Search for the cell housing the specified text and yield its (x, y) center coordinate. 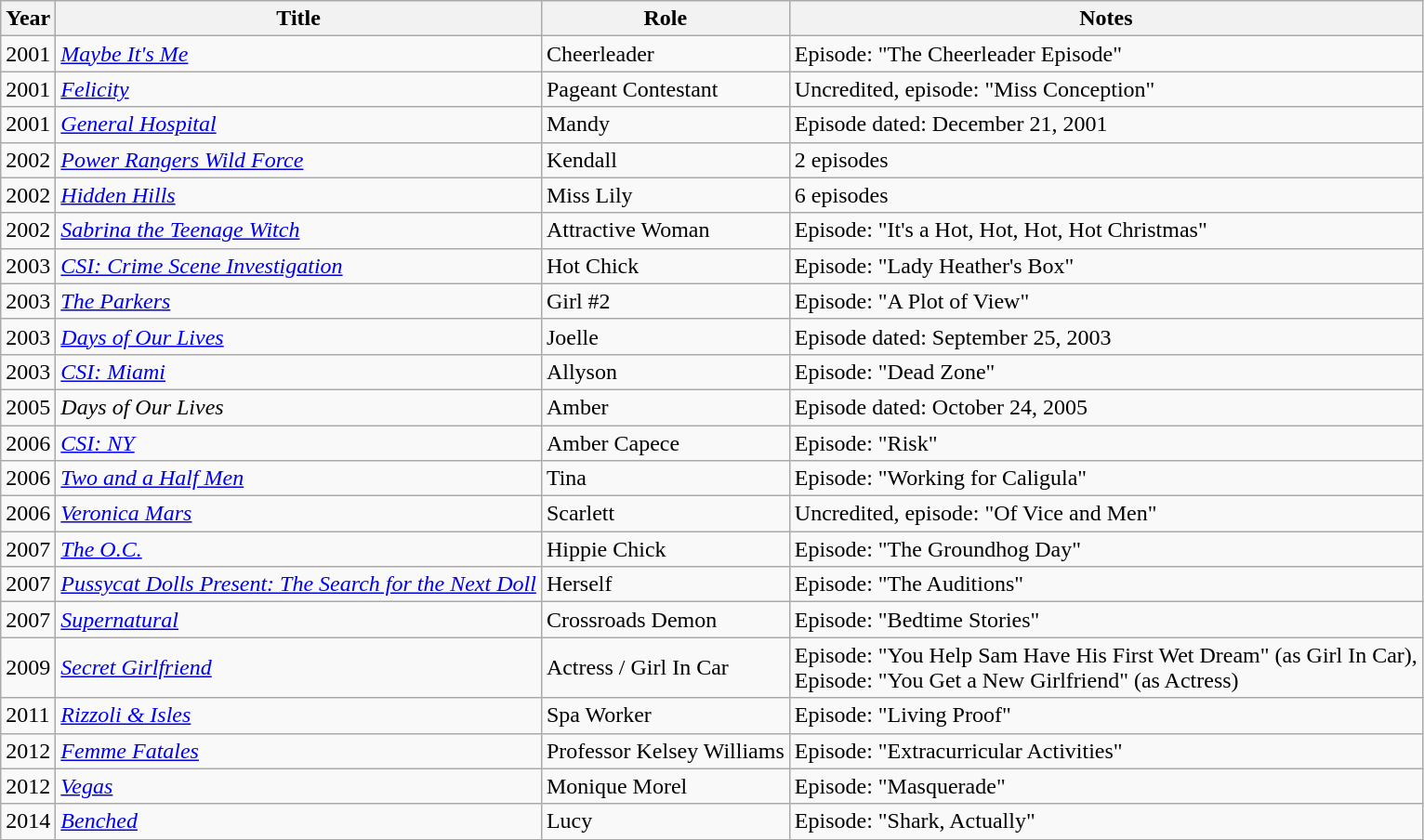
Miss Lily (666, 195)
CSI: Miami (299, 372)
Episode: "Living Proof" (1106, 715)
2009 (28, 667)
Hippie Chick (666, 549)
Attractive Woman (666, 230)
Herself (666, 584)
Pageant Contestant (666, 89)
Uncredited, episode: "Of Vice and Men" (1106, 514)
Hidden Hills (299, 195)
2005 (28, 407)
Episode: "Working for Caligula" (1106, 479)
Episode dated: September 25, 2003 (1106, 336)
Pussycat Dolls Present: The Search for the Next Doll (299, 584)
Two and a Half Men (299, 479)
Sabrina the Teenage Witch (299, 230)
Episode: "The Auditions" (1106, 584)
Episode: "You Help Sam Have His First Wet Dream" (as Girl In Car),Episode: "You Get a New Girlfriend" (as Actress) (1106, 667)
Episode: "The Groundhog Day" (1106, 549)
Secret Girlfriend (299, 667)
Allyson (666, 372)
Year (28, 19)
Episode: "Risk" (1106, 443)
Episode: "A Plot of View" (1106, 301)
Role (666, 19)
Episode: "Lady Heather's Box" (1106, 266)
Episode: "Extracurricular Activities" (1106, 751)
Episode: "It's a Hot, Hot, Hot, Hot Christmas" (1106, 230)
Supernatural (299, 620)
Amber (666, 407)
Crossroads Demon (666, 620)
2 episodes (1106, 160)
CSI: NY (299, 443)
Professor Kelsey Williams (666, 751)
General Hospital (299, 125)
2011 (28, 715)
Benched (299, 821)
Uncredited, episode: "Miss Conception" (1106, 89)
Maybe It's Me (299, 54)
Episode: "Masquerade" (1106, 786)
6 episodes (1106, 195)
Femme Fatales (299, 751)
Rizzoli & Isles (299, 715)
Felicity (299, 89)
Notes (1106, 19)
Episode dated: December 21, 2001 (1106, 125)
Cheerleader (666, 54)
Episode: "Dead Zone" (1106, 372)
Joelle (666, 336)
Tina (666, 479)
Lucy (666, 821)
Kendall (666, 160)
Girl #2 (666, 301)
Episode dated: October 24, 2005 (1106, 407)
Vegas (299, 786)
The O.C. (299, 549)
Episode: "Shark, Actually" (1106, 821)
Spa Worker (666, 715)
Actress / Girl In Car (666, 667)
Monique Morel (666, 786)
The Parkers (299, 301)
Amber Capece (666, 443)
2014 (28, 821)
Episode: "The Cheerleader Episode" (1106, 54)
Scarlett (666, 514)
Veronica Mars (299, 514)
Episode: "Bedtime Stories" (1106, 620)
Power Rangers Wild Force (299, 160)
Hot Chick (666, 266)
Title (299, 19)
CSI: Crime Scene Investigation (299, 266)
Mandy (666, 125)
